Extract the (x, y) coordinate from the center of the cell holding the provided text.  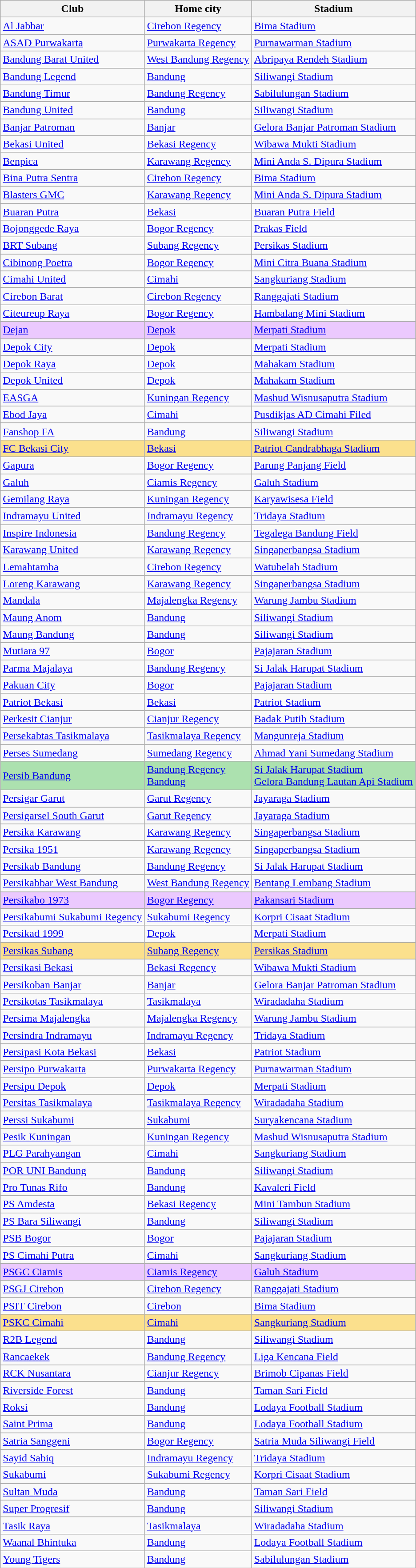
Bandung RegencyBandung (198, 776)
Citeureup Raya (72, 313)
Sayid Sabiq (72, 1458)
ASAD Purwakarta (72, 43)
Lemahtamba (72, 567)
Persitas Tasikmalaya (72, 1103)
Saint Prima (72, 1424)
Persib Bandung (72, 776)
Persigar Garut (72, 799)
Maung Anom (72, 617)
PS Amdesta (72, 1204)
Buaran Putra Field (333, 212)
Dejan (72, 330)
Pakansari Stadium (333, 900)
Parung Panjang Field (333, 465)
Persikoban Banjar (72, 984)
Persekabtas Tasikmalaya (72, 736)
PS Bara Siliwangi (72, 1221)
Hambalang Mini Stadium (333, 313)
Parma Majalaya (72, 668)
POR UNI Bandung (72, 1170)
Stadium (333, 9)
Persikad 1999 (72, 934)
Perkesit Cianjur (72, 719)
Persipu Depok (72, 1086)
Cirebon Barat (72, 296)
Satria Sanggeni (72, 1441)
PSKC Cimahi (72, 1323)
Club (72, 9)
Si Jalak Harupat StadiumGelora Bandung Lautan Api Stadium (333, 776)
Persigarsel South Garut (72, 816)
Ebod Jaya (72, 414)
Badak Putih Stadium (333, 719)
Persipasi Kota Bekasi (72, 1052)
Persipo Purwakarta (72, 1069)
Galuh (72, 482)
Roksi (72, 1407)
PSB Bogor (72, 1238)
Karyawisesa Field (333, 499)
Sumedang Regency (198, 753)
Persikotas Tasikmalaya (72, 1001)
Patriot Bekasi (72, 702)
Mandala (72, 601)
Persika Karawang (72, 832)
Cibinong Poetra (72, 263)
FC Bekasi City (72, 448)
Bandung United (72, 110)
Depok United (72, 381)
Buaran Putra (72, 212)
Persima Majalengka (72, 1018)
Bentang Lembang Stadium (333, 883)
Fanshop FA (72, 431)
Depok City (72, 347)
Satria Muda Siliwangi Field (333, 1441)
Bina Putra Sentra (72, 178)
Cimahi United (72, 279)
PLG Parahyangan (72, 1154)
PS Cimahi Putra (72, 1255)
Pesik Kuningan (72, 1137)
Persikabbar West Bandung (72, 883)
Gemilang Raya (72, 499)
Gapura (72, 465)
Persikasi Bekasi (72, 967)
Maung Bandung (72, 634)
Persikabo 1973 (72, 900)
Mini Tambun Stadium (333, 1204)
Bekasi United (72, 144)
Inspire Indonesia (72, 533)
Persikabumi Sukabumi Regency (72, 917)
Mangunreja Stadium (333, 736)
Prakas Field (333, 229)
Loreng Karawang (72, 584)
Riverside Forest (72, 1390)
Watubelah Stadium (333, 567)
R2B Legend (72, 1340)
Home city (198, 9)
Bandung Legend (72, 76)
Banjar Patroman (72, 127)
Depok Raya (72, 364)
Bojonggede Raya (72, 229)
Abripaya Rendeh Stadium (333, 60)
Rancaekek (72, 1357)
Bandung Timur (72, 93)
Young Tigers (72, 1559)
Tasik Raya (72, 1525)
Indramayu United (72, 516)
Benpica (72, 161)
Pro Tunas Rifo (72, 1187)
Al Jabbar (72, 26)
Blasters GMC (72, 195)
Pusdikjas AD Cimahi Filed (333, 414)
PSGJ Cirebon (72, 1289)
PSGC Ciamis (72, 1272)
Persikab Bandung (72, 866)
Brimob Cipanas Field (333, 1373)
Kavaleri Field (333, 1187)
BRT Subang (72, 246)
Patriot Candrabhaga Stadium (333, 448)
Mutiara 97 (72, 651)
Tegalega Bandung Field (333, 533)
Sultan Muda (72, 1492)
Pakuan City (72, 685)
Persindra Indramayu (72, 1035)
Super Progresif (72, 1508)
Perssi Sukabumi (72, 1120)
RCK Nusantara (72, 1373)
Persikas Subang (72, 951)
Waanal Bhintuka (72, 1542)
Karawang United (72, 550)
Persika 1951 (72, 849)
PSIT Cirebon (72, 1305)
Ahmad Yani Sumedang Stadium (333, 753)
Mini Citra Buana Stadium (333, 263)
Cirebon (198, 1305)
Perses Sumedang (72, 753)
Liga Kencana Field (333, 1357)
Suryakencana Stadium (333, 1120)
EASGA (72, 398)
Bandung Barat United (72, 60)
